Capture the cell that displays the provided text and extract its (X, Y) central coordinate. 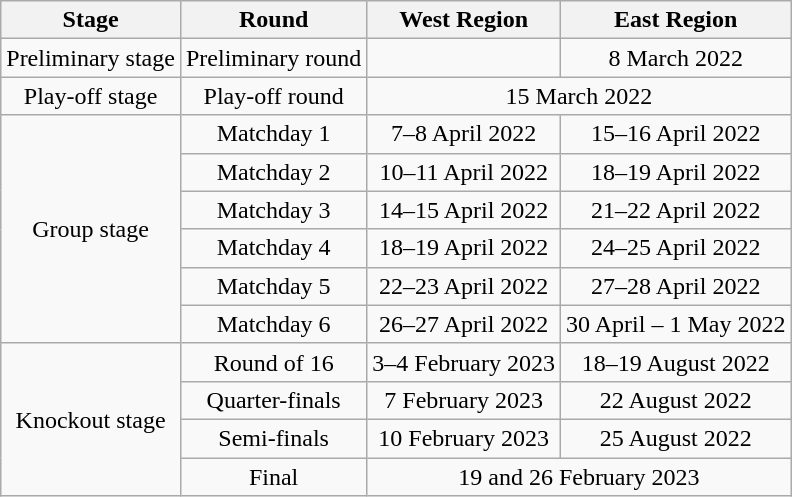
Group stage (91, 229)
Matchday 4 (273, 248)
26–27 April 2022 (464, 324)
Play-off stage (91, 96)
East Region (676, 20)
18–19 August 2022 (676, 362)
21–22 April 2022 (676, 210)
7 February 2023 (464, 400)
8 March 2022 (676, 58)
3–4 February 2023 (464, 362)
Matchday 1 (273, 134)
Matchday 5 (273, 286)
10–11 April 2022 (464, 172)
Final (273, 477)
Round of 16 (273, 362)
West Region (464, 20)
24–25 April 2022 (676, 248)
19 and 26 February 2023 (579, 477)
Play-off round (273, 96)
Quarter-finals (273, 400)
Matchday 6 (273, 324)
Knockout stage (91, 419)
22–23 April 2022 (464, 286)
30 April – 1 May 2022 (676, 324)
14–15 April 2022 (464, 210)
7–8 April 2022 (464, 134)
10 February 2023 (464, 438)
27–28 April 2022 (676, 286)
Preliminary round (273, 58)
Matchday 2 (273, 172)
Stage (91, 20)
15–16 April 2022 (676, 134)
25 August 2022 (676, 438)
Preliminary stage (91, 58)
15 March 2022 (579, 96)
Semi-finals (273, 438)
22 August 2022 (676, 400)
Matchday 3 (273, 210)
Round (273, 20)
